From the cell containing the given text, extract its center point as [X, Y] coordinate. 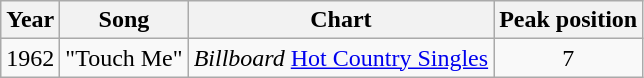
Song [124, 20]
Year [30, 20]
7 [568, 58]
Chart [341, 20]
"Touch Me" [124, 58]
Peak position [568, 20]
1962 [30, 58]
Billboard Hot Country Singles [341, 58]
